Output the [X, Y] coordinate of the center of the cell containing the given text.  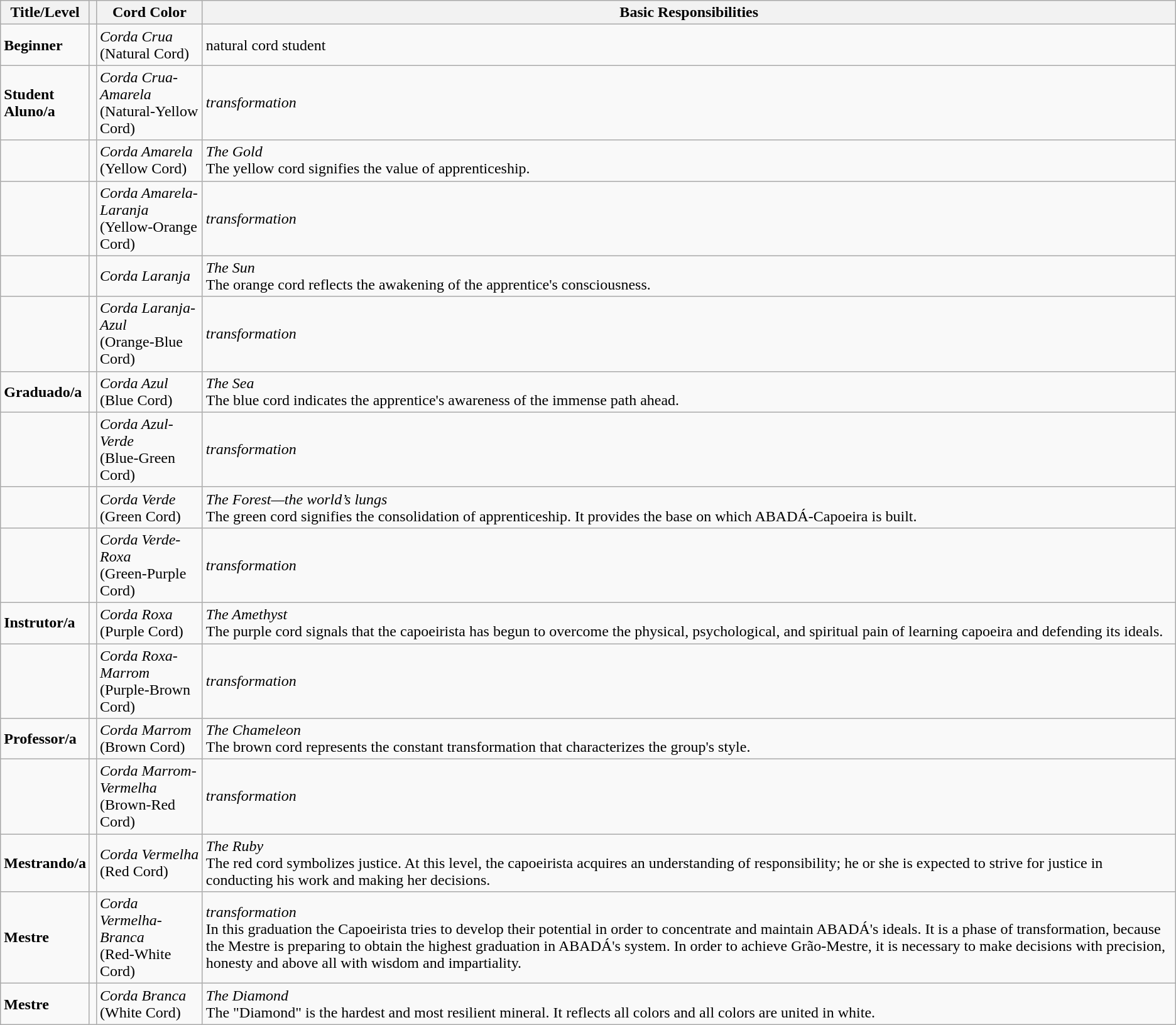
Corda Laranja-Azul(Orange-Blue Cord) [150, 334]
Corda Marrom(Brown Cord) [150, 739]
Instrutor/a [45, 623]
Corda Crua-Amarela(Natural-Yellow Cord) [150, 103]
Corda Crua(Natural Cord) [150, 45]
The Forest—the world’s lungsThe green cord signifies the consolidation of apprenticeship. It provides the base on which ABADÁ-Capoeira is built. [689, 507]
Graduado/a [45, 392]
Corda Amarela(Yellow Cord) [150, 161]
Corda Roxa(Purple Cord) [150, 623]
Corda Vermelha(Red Cord) [150, 863]
Corda Vermelha-Branca(Red-White Cord) [150, 938]
Corda Marrom-Vermelha(Brown-Red Cord) [150, 796]
Corda Azul(Blue Cord) [150, 392]
Corda Laranja [150, 276]
Cord Color [150, 13]
Corda Verde-Roxa(Green-Purple Cord) [150, 565]
Beginner [45, 45]
Corda Azul-Verde(Blue-Green Cord) [150, 450]
StudentAluno/a [45, 103]
Professor/a [45, 739]
Corda Amarela-Laranja(Yellow-Orange Cord) [150, 219]
natural cord student [689, 45]
Corda Verde(Green Cord) [150, 507]
Mestrando/a [45, 863]
The SunThe orange cord reflects the awakening of the apprentice's consciousness. [689, 276]
The DiamondThe "Diamond" is the hardest and most resilient mineral. It reflects all colors and all colors are united in white. [689, 1004]
The ChameleonThe brown cord represents the constant transformation that characterizes the group's style. [689, 739]
Basic Responsibilities [689, 13]
The GoldThe yellow cord signifies the value of apprenticeship. [689, 161]
The SeaThe blue cord indicates the apprentice's awareness of the immense path ahead. [689, 392]
Corda Branca(White Cord) [150, 1004]
Corda Roxa-Marrom(Purple-Brown Cord) [150, 681]
Title/Level [45, 13]
